For the text-containing cell, return its midpoint in (X, Y) coordinate format. 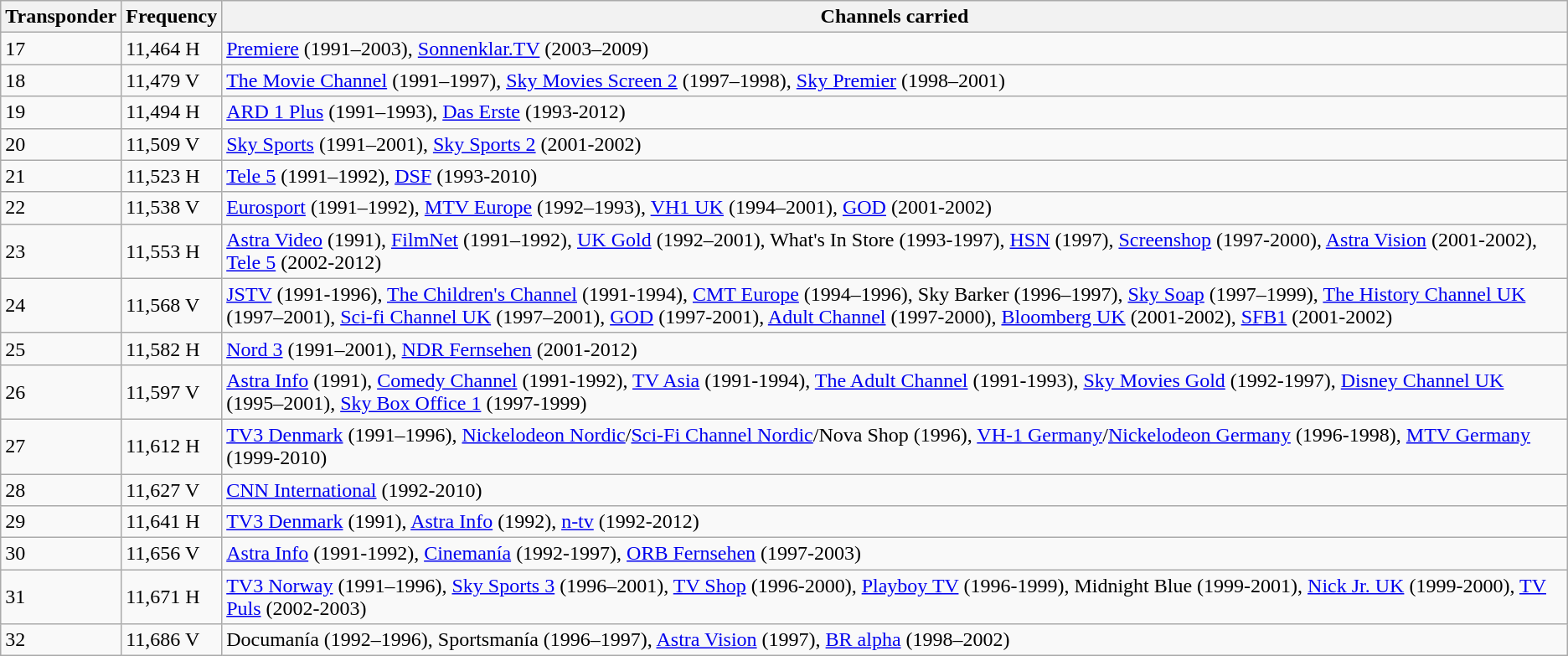
11,686 V (172, 640)
21 (61, 176)
11,494 H (172, 112)
27 (61, 446)
Tele 5 (1991–1992), DSF (1993-2010) (895, 176)
11,568 V (172, 305)
18 (61, 80)
29 (61, 522)
11,538 V (172, 208)
Transponder (61, 17)
11,671 H (172, 597)
CNN International (1992-2010) (895, 490)
11,509 V (172, 144)
TV3 Denmark (1991), Astra Info (1992), n-tv (1992-2012) (895, 522)
11,597 V (172, 392)
11,464 H (172, 49)
ARD 1 Plus (1991–1993), Das Erste (1993-2012) (895, 112)
31 (61, 597)
19 (61, 112)
Channels carried (895, 17)
Nord 3 (1991–2001), NDR Fernsehen (2001-2012) (895, 349)
11,479 V (172, 80)
11,641 H (172, 522)
11,612 H (172, 446)
28 (61, 490)
Documanía (1992–1996), Sportsmanía (1996–1997), Astra Vision (1997), BR alpha (1998–2002) (895, 640)
Astra Info (1991-1992), Cinemanía (1992-1997), ORB Fernsehen (1997-2003) (895, 554)
11,523 H (172, 176)
30 (61, 554)
11,553 H (172, 251)
22 (61, 208)
Frequency (172, 17)
24 (61, 305)
11,582 H (172, 349)
20 (61, 144)
Sky Sports (1991–2001), Sky Sports 2 (2001-2002) (895, 144)
32 (61, 640)
23 (61, 251)
11,627 V (172, 490)
26 (61, 392)
Premiere (1991–2003), Sonnenklar.TV (2003–2009) (895, 49)
Eurosport (1991–1992), MTV Europe (1992–1993), VH1 UK (1994–2001), GOD (2001-2002) (895, 208)
17 (61, 49)
11,656 V (172, 554)
25 (61, 349)
The Movie Channel (1991–1997), Sky Movies Screen 2 (1997–1998), Sky Premier (1998–2001) (895, 80)
